Capture the cell that displays the provided text and extract its [x, y] central coordinate. 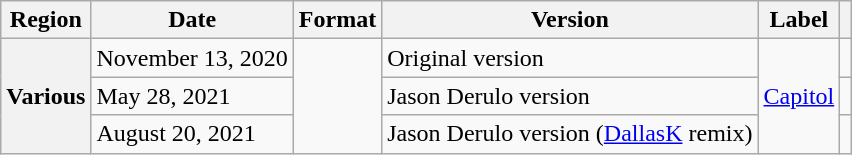
Format [337, 20]
Jason Derulo version (DallasK remix) [570, 134]
May 28, 2021 [192, 96]
Label [799, 20]
Jason Derulo version [570, 96]
Various [46, 96]
November 13, 2020 [192, 58]
August 20, 2021 [192, 134]
Version [570, 20]
Original version [570, 58]
Date [192, 20]
Capitol [799, 96]
Region [46, 20]
